Scan for the cell matching the given text and deliver its [x, y] coordinate at center. 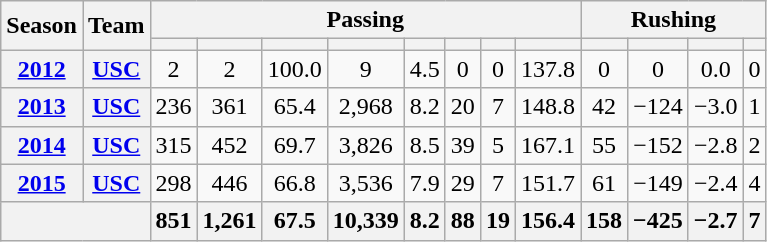
29 [462, 183]
Passing [365, 20]
−149 [658, 183]
236 [174, 107]
4.5 [424, 69]
137.8 [548, 69]
61 [604, 183]
151.7 [548, 183]
3,826 [366, 145]
2013 [42, 107]
65.4 [294, 107]
66.8 [294, 183]
67.5 [294, 221]
446 [230, 183]
3,536 [366, 183]
55 [604, 145]
88 [462, 221]
−2.4 [716, 183]
42 [604, 107]
315 [174, 145]
167.1 [548, 145]
156.4 [548, 221]
Rushing [674, 20]
−2.7 [716, 221]
−2.8 [716, 145]
5 [498, 145]
Team [116, 26]
39 [462, 145]
Season [42, 26]
0.0 [716, 69]
8.5 [424, 145]
298 [174, 183]
2014 [42, 145]
100.0 [294, 69]
4 [754, 183]
361 [230, 107]
851 [174, 221]
19 [498, 221]
20 [462, 107]
−124 [658, 107]
2012 [42, 69]
10,339 [366, 221]
148.8 [548, 107]
7.9 [424, 183]
−152 [658, 145]
−425 [658, 221]
452 [230, 145]
1 [754, 107]
158 [604, 221]
1,261 [230, 221]
9 [366, 69]
2,968 [366, 107]
−3.0 [716, 107]
69.7 [294, 145]
2015 [42, 183]
